Search for the cell housing the specified text and yield its [x, y] center coordinate. 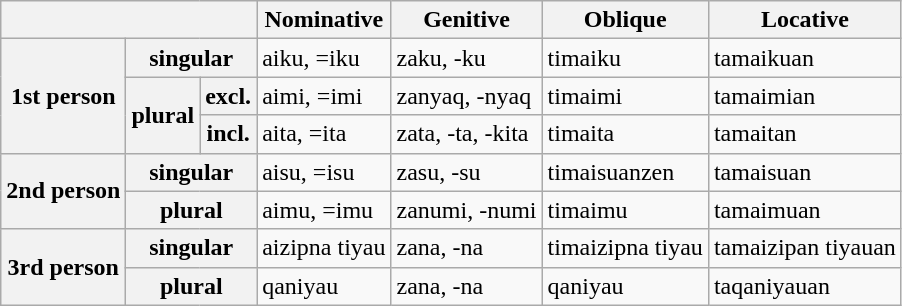
tamaitan [804, 134]
zaku, -ku [466, 58]
zasu, -su [466, 172]
timaimu [625, 210]
zanyaq, -nyaq [466, 96]
Nominative [324, 20]
tamaimuan [804, 210]
zata, -ta, -kita [466, 134]
aita, =ita [324, 134]
timaisuanzen [625, 172]
Locative [804, 20]
tamaimian [804, 96]
3rd person [64, 267]
2nd person [64, 191]
taqaniyauan [804, 286]
timaimi [625, 96]
aimi, =imi [324, 96]
timaita [625, 134]
incl. [228, 134]
Oblique [625, 20]
timaizipna tiyau [625, 248]
tamaikuan [804, 58]
tamaizipan tiyauan [804, 248]
excl. [228, 96]
aisu, =isu [324, 172]
Genitive [466, 20]
timaiku [625, 58]
zanumi, -numi [466, 210]
aimu, =imu [324, 210]
aiku, =iku [324, 58]
tamaisuan [804, 172]
1st person [64, 96]
aizipna tiyau [324, 248]
